Locate the cell with the specified text and output its [X, Y] center coordinate. 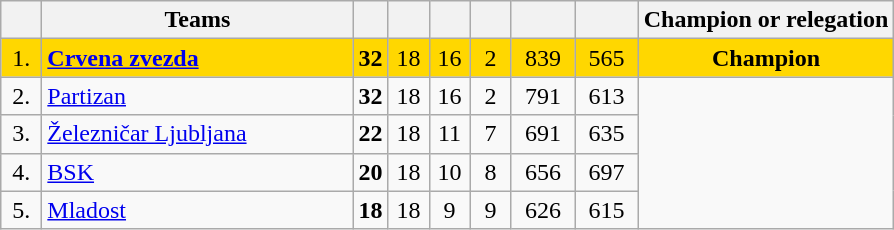
11 [450, 134]
2. [22, 96]
22 [370, 134]
20 [370, 172]
839 [543, 58]
5. [22, 210]
4. [22, 172]
Champion or relegation [766, 20]
Crvena zvezda [198, 58]
Partizan [198, 96]
565 [607, 58]
8 [490, 172]
Champion [766, 58]
BSK [198, 172]
613 [607, 96]
Železničar Ljubljana [198, 134]
615 [607, 210]
791 [543, 96]
1. [22, 58]
656 [543, 172]
7 [490, 134]
626 [543, 210]
Teams [198, 20]
691 [543, 134]
10 [450, 172]
635 [607, 134]
3. [22, 134]
Mladost [198, 210]
697 [607, 172]
